Provide the [x, y] coordinate of the cell's center where the given text is located.  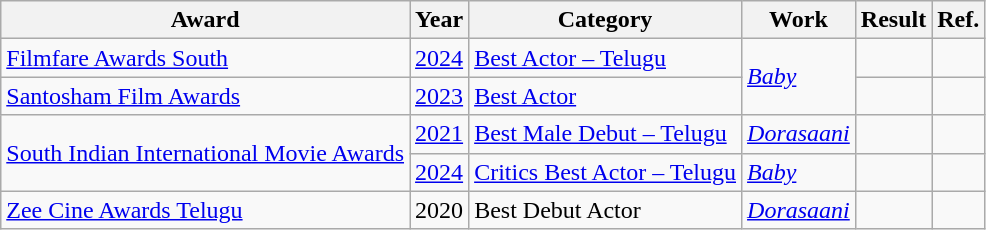
Result [893, 20]
Santosham Film Awards [206, 96]
Ref. [958, 20]
South Indian International Movie Awards [206, 153]
2021 [440, 134]
2023 [440, 96]
2020 [440, 210]
Best Actor [606, 96]
Critics Best Actor – Telugu [606, 172]
Year [440, 20]
Best Debut Actor [606, 210]
Award [206, 20]
Category [606, 20]
Best Actor – Telugu [606, 58]
Best Male Debut – Telugu [606, 134]
Filmfare Awards South [206, 58]
Work [799, 20]
Zee Cine Awards Telugu [206, 210]
